Locate the cell with the specified text and output its (X, Y) center coordinate. 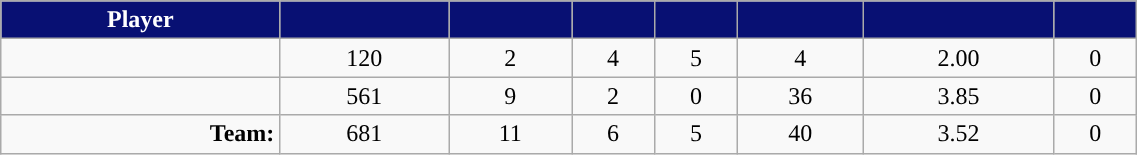
11 (510, 134)
Player (140, 20)
Team: (140, 134)
36 (800, 96)
6 (614, 134)
40 (800, 134)
3.52 (958, 134)
9 (510, 96)
561 (364, 96)
3.85 (958, 96)
120 (364, 58)
2.00 (958, 58)
681 (364, 134)
